Pinpoint the cell where the given text exists, returning its [x, y] midpoint coordinate. 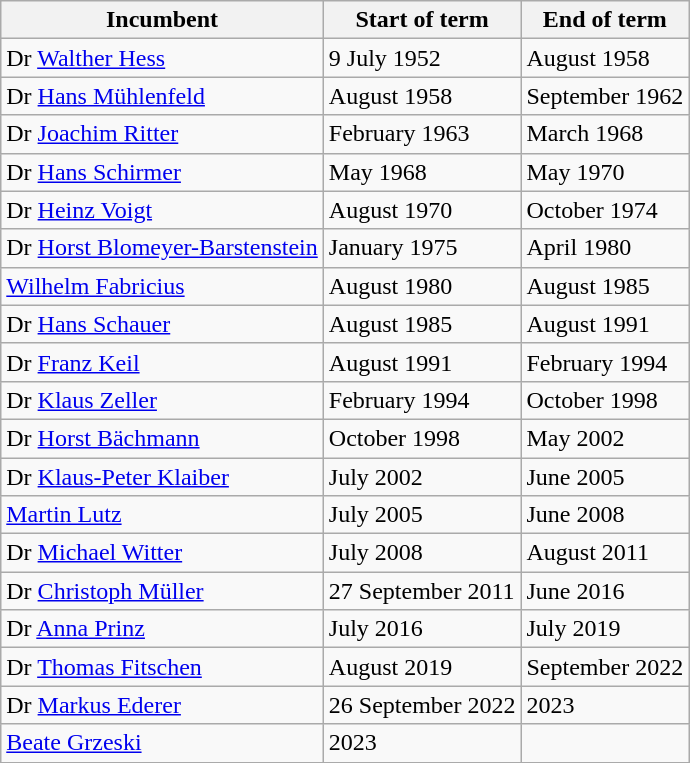
April 1980 [605, 248]
July 2002 [422, 477]
May 1970 [605, 172]
September 2022 [605, 667]
Dr Michael Witter [162, 553]
Dr Joachim Ritter [162, 134]
July 2005 [422, 515]
Dr Horst Bächmann [162, 438]
June 2005 [605, 477]
August 1980 [422, 286]
October 1974 [605, 210]
Dr Markus Ederer [162, 705]
Dr Christoph Müller [162, 591]
July 2016 [422, 629]
August 1970 [422, 210]
June 2016 [605, 591]
Dr Klaus Zeller [162, 400]
January 1975 [422, 248]
June 2008 [605, 515]
End of term [605, 20]
Wilhelm Fabricius [162, 286]
May 1968 [422, 172]
Dr Franz Keil [162, 362]
Dr Hans Mühlenfeld [162, 96]
July 2019 [605, 629]
March 1968 [605, 134]
Dr Klaus-Peter Klaiber [162, 477]
Dr Walther Hess [162, 58]
Dr Anna Prinz [162, 629]
Dr Heinz Voigt [162, 210]
9 July 1952 [422, 58]
February 1963 [422, 134]
August 2011 [605, 553]
Dr Hans Schirmer [162, 172]
Dr Thomas Fitschen [162, 667]
Incumbent [162, 20]
Martin Lutz [162, 515]
Dr Hans Schauer [162, 324]
Dr Horst Blomeyer-Barstenstein [162, 248]
August 2019 [422, 667]
Beate Grzeski [162, 743]
May 2002 [605, 438]
September 1962 [605, 96]
Start of term [422, 20]
27 September 2011 [422, 591]
26 September 2022 [422, 705]
July 2008 [422, 553]
